Locate the cell with the specified text and output its (x, y) center coordinate. 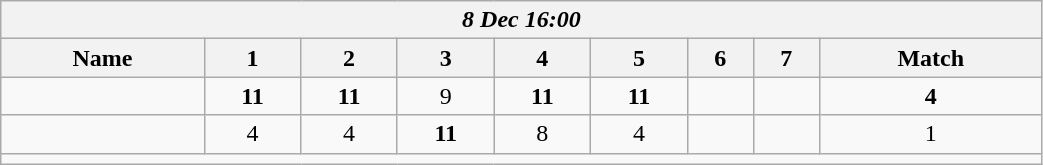
Match (930, 58)
9 (446, 96)
6 (720, 58)
8 Dec 16:00 (522, 20)
Name (102, 58)
3 (446, 58)
2 (350, 58)
5 (640, 58)
8 (542, 134)
7 (786, 58)
